Pinpoint the cell where the given text exists, returning its [x, y] midpoint coordinate. 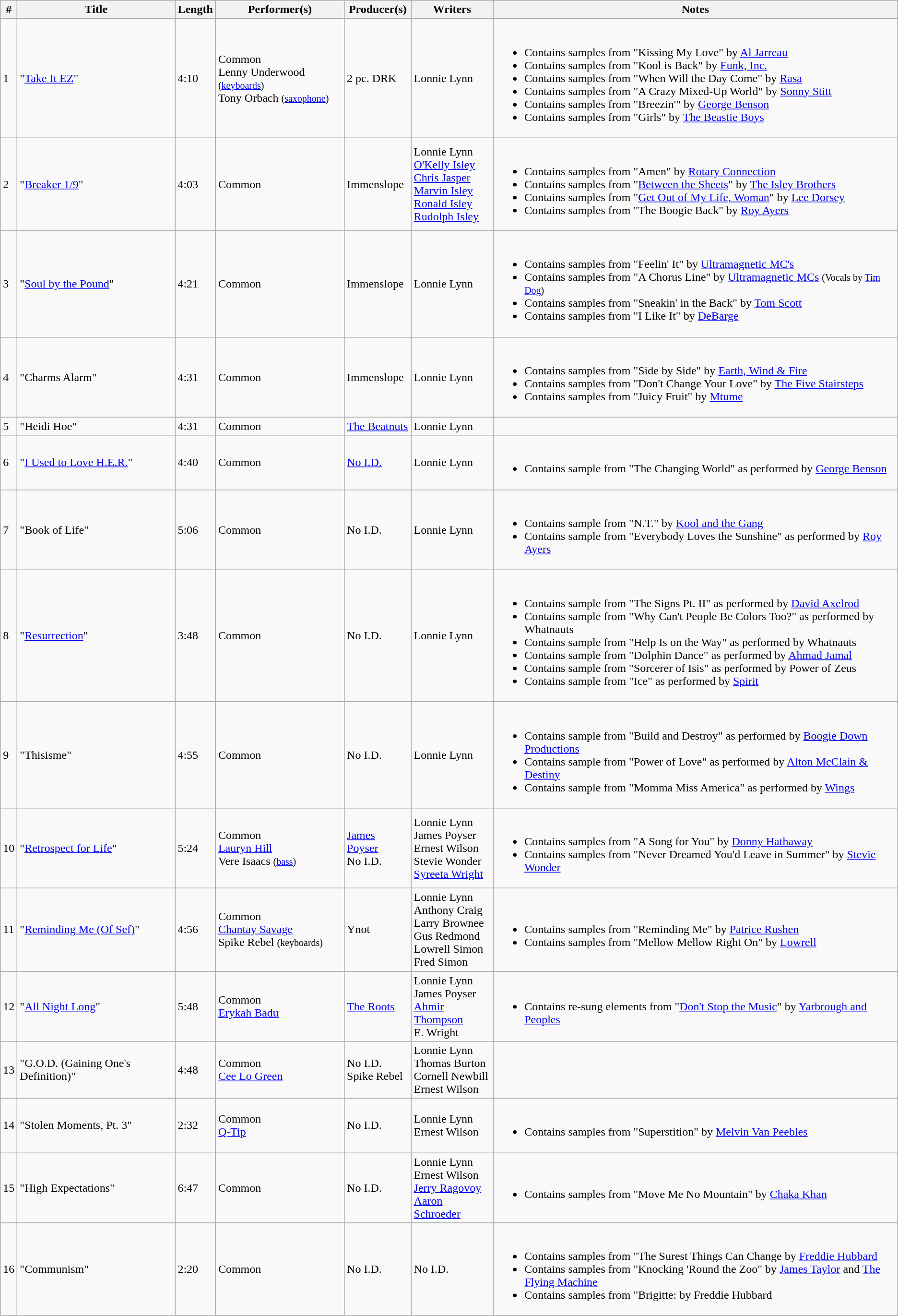
# [9, 10]
Notes [696, 10]
Contains samples from "Reminding Me" by Patrice RushenContains samples from "Mellow Mellow Right On" by Lowrell [696, 929]
No I.D. Spike Rebel [378, 1070]
4 [9, 377]
Common Q-Tip [280, 1126]
"Soul by the Pound" [96, 284]
5 [9, 426]
2 [9, 184]
"I Used to Love H.E.R." [96, 463]
Lonnie LynnAnthony CraigLarry BrowneeGus RedmondLowrell SimonFred Simon [452, 929]
Contains re-sung elements from "Don't Stop the Music" by Yarbrough and Peoples [696, 1006]
Writers [452, 10]
"Stolen Moments, Pt. 3" [96, 1126]
6 [9, 463]
Contains sample from "The Changing World" as performed by George Benson [696, 463]
14 [9, 1126]
"G.O.D. (Gaining One's Definition)" [96, 1070]
Lonnie LynnThomas BurtonCornell NewbillErnest Wilson [452, 1070]
10 [9, 848]
5:06 [195, 530]
Lonnie LynnO'Kelly IsleyChris JasperMarvin IsleyRonald IsleyRudolph Isley [452, 184]
5:48 [195, 1006]
The Roots [378, 1006]
5:24 [195, 848]
"Breaker 1/9" [96, 184]
"High Expectations" [96, 1188]
Producer(s) [378, 10]
"Reminding Me (Of Sef)" [96, 929]
"Heidi Hoe" [96, 426]
2:32 [195, 1126]
"Retrospect for Life" [96, 848]
15 [9, 1188]
Lonnie LynnJames PoyserAhmir ThompsonE. Wright [452, 1006]
Contains sample from "N.T." by Kool and the GangContains sample from "Everybody Loves the Sunshine" as performed by Roy Ayers [696, 530]
11 [9, 929]
"Charms Alarm" [96, 377]
4:48 [195, 1070]
"Book of Life" [96, 530]
Common Lauryn Hill Vere Isaacs (bass) [280, 848]
Performer(s) [280, 10]
Lonnie LynnErnest WilsonJerry RagovoyAaron Schroeder [452, 1188]
James Poyser No I.D. [378, 848]
4:40 [195, 463]
13 [9, 1070]
Title [96, 10]
Common Lenny Underwood (keyboards) Tony Orbach (saxophone) [280, 78]
Common Chantay Savage Spike Rebel (keyboards) [280, 929]
"Communism" [96, 1269]
Ynot [378, 929]
16 [9, 1269]
Contains samples from "Superstition" by Melvin Van Peebles [696, 1126]
1 [9, 78]
4:56 [195, 929]
Contains samples from "Move Me No Mountain" by Chaka Khan [696, 1188]
3 [9, 284]
Lonnie LynnErnest Wilson [452, 1126]
"Resurrection" [96, 635]
7 [9, 530]
2 pc. DRK [378, 78]
Common Erykah Badu [280, 1006]
"Take It EZ" [96, 78]
6:47 [195, 1188]
Length [195, 10]
9 [9, 754]
4:21 [195, 284]
Contains samples from "A Song for You" by Donny HathawayContains samples from "Never Dreamed You'd Leave in Summer" by Stevie Wonder [696, 848]
4:55 [195, 754]
2:20 [195, 1269]
3:48 [195, 635]
12 [9, 1006]
"All Night Long" [96, 1006]
8 [9, 635]
The Beatnuts [378, 426]
Common Cee Lo Green [280, 1070]
"Thisisme" [96, 754]
4:03 [195, 184]
Lonnie LynnJames PoyserErnest WilsonStevie WonderSyreeta Wright [452, 848]
4:10 [195, 78]
